Find where the given text appears and provide that cell's center as (X, Y) coordinate. 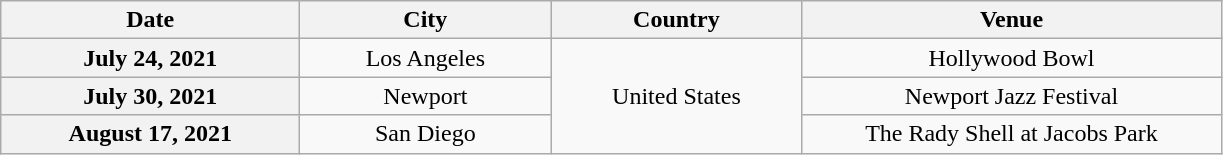
Country (676, 20)
Venue (1012, 20)
July 30, 2021 (150, 96)
August 17, 2021 (150, 134)
Los Angeles (426, 58)
Date (150, 20)
Newport Jazz Festival (1012, 96)
Hollywood Bowl (1012, 58)
United States (676, 96)
San Diego (426, 134)
The Rady Shell at Jacobs Park (1012, 134)
July 24, 2021 (150, 58)
Newport (426, 96)
City (426, 20)
